Search for the cell housing the specified text and yield its (X, Y) center coordinate. 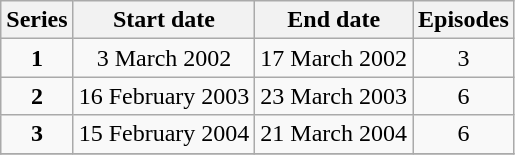
15 February 2004 (164, 134)
16 February 2003 (164, 96)
Start date (164, 20)
2 (37, 96)
Series (37, 20)
Episodes (464, 20)
23 March 2003 (334, 96)
17 March 2002 (334, 58)
1 (37, 58)
End date (334, 20)
21 March 2004 (334, 134)
3 March 2002 (164, 58)
